Provide the (X, Y) coordinate of the cell's center where the given text is located.  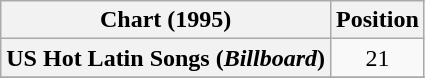
Chart (1995) (166, 20)
21 (378, 58)
US Hot Latin Songs (Billboard) (166, 58)
Position (378, 20)
